Capture the cell that displays the provided text and extract its [x, y] central coordinate. 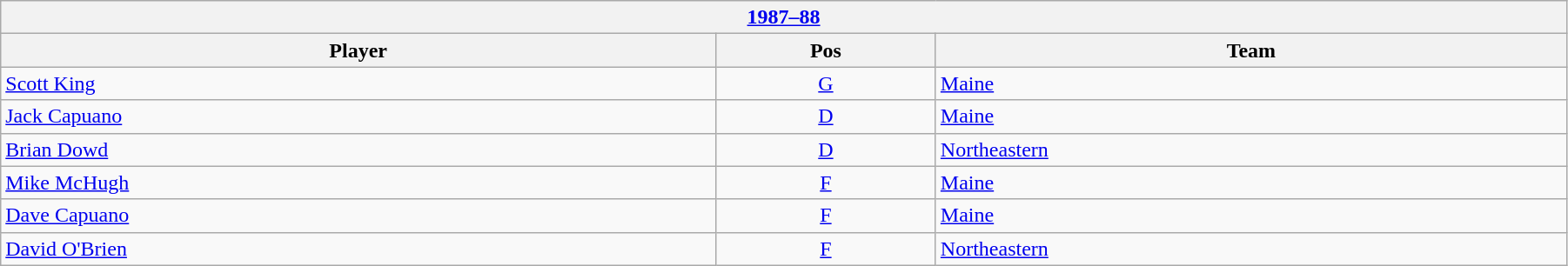
Jack Capuano [358, 116]
Dave Capuano [358, 216]
David O'Brien [358, 249]
Mike McHugh [358, 183]
Player [358, 50]
Brian Dowd [358, 150]
G [827, 83]
Pos [827, 50]
Team [1251, 50]
1987–88 [784, 17]
Scott King [358, 83]
